Extract the (x, y) coordinate from the center of the cell holding the provided text.  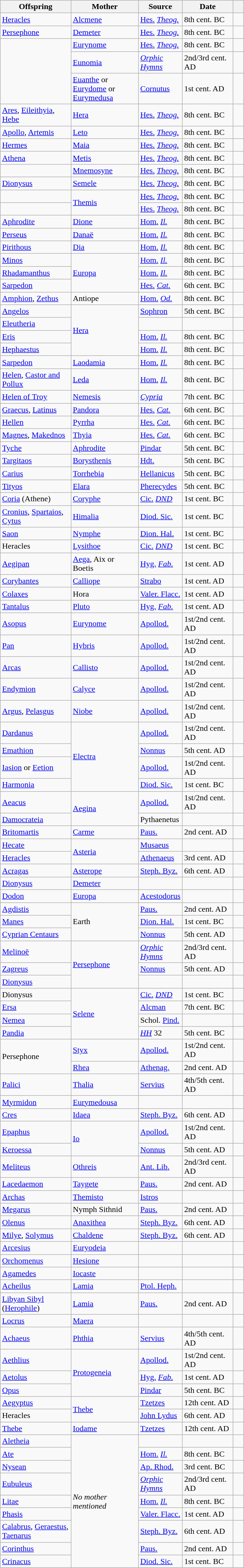
Colaxes (36, 594)
Manes (36, 922)
Lacedaemon (36, 1184)
Hermes (36, 145)
Litae (36, 1501)
Graecus, Latinus (36, 410)
Maera (105, 1321)
Aegina (105, 809)
Dia (105, 247)
Coria (Athene) (36, 499)
3rd cent. BC (208, 1467)
Eris (36, 337)
Hellen (36, 422)
Acragas (36, 870)
Nemesis (105, 397)
Mother (105, 7)
Hesione (105, 1261)
Euanthe or Eurydome or Eurymedusa (105, 89)
Taygete (105, 1184)
Epaphus (36, 1132)
Dodon (36, 896)
Opus (36, 1390)
Athenag. (160, 1067)
Danaë (105, 235)
Pyrrha (105, 422)
Nymphe (105, 534)
Hdt. (160, 461)
Nemea (36, 1020)
Phthia (105, 1338)
Protogeneia (105, 1372)
Pherecydes (160, 486)
Calyce (105, 689)
Idaea (105, 1115)
Aega, Aix or Boetis (105, 564)
Crinacus (36, 1561)
Emathion (36, 750)
Iodame (105, 1428)
Torrhebia (105, 473)
Olenus (36, 1222)
Earth (105, 922)
Locrus (36, 1321)
Britomartis (36, 832)
Asopus (36, 623)
Thalia (105, 1084)
Leto (105, 132)
Elara (105, 486)
Carme (105, 832)
Strabo (160, 581)
Archas (36, 1197)
Source (160, 7)
Calabrus, Geraestus, Taenarus (36, 1531)
Hom. Od. (160, 298)
Palici (36, 1084)
Schol. Pind. (160, 1020)
Eunomia (105, 62)
Rhea (105, 1067)
Chaldene (105, 1235)
Minos (36, 260)
Harmonia (36, 785)
Keroessa (36, 1149)
HH 32 (160, 1033)
Tyche (36, 448)
Alcman (160, 1007)
Iasion or Eetion (36, 768)
Corinthus (36, 1549)
Hora (105, 594)
Athena (36, 158)
Cornutus (160, 89)
Thyia (105, 435)
Cres (36, 1115)
Pandora (105, 410)
Nysean (36, 1467)
Helen of Troy (36, 397)
Pluto (105, 606)
Libyan Sibyl (Herophile) (36, 1303)
Euryodeia (105, 1248)
Hybris (105, 646)
Helen, Castor and Pollux (36, 379)
Endymion (36, 689)
Ant. Lib. (160, 1167)
Saon (36, 534)
Ap. Rhod. (160, 1467)
Zagreus (36, 969)
Calliope (105, 581)
Himalia (105, 516)
Perseus (36, 235)
Aetolus (36, 1377)
Sophron (160, 311)
Laodamia (105, 362)
Tantalus (36, 606)
Themisto (105, 1197)
Hephaestus (36, 349)
Angelos (36, 311)
Phasis (36, 1514)
Alcmene (105, 19)
Argus, Pelasgus (36, 711)
Milye, Solymus (36, 1235)
Arcesius (36, 1248)
Myrmidon (36, 1102)
Corybantes (36, 581)
Acestodorus (160, 896)
Eurymedousa (105, 1102)
Styx (105, 1050)
Cypria (160, 397)
Aeacus (36, 802)
Ate (36, 1454)
Magnes, Makednos (36, 435)
Selene (105, 1014)
Carius (36, 473)
Musaeus (160, 845)
Offspring (36, 7)
Mnemosyne (105, 170)
Iocaste (105, 1273)
Pan (36, 646)
Megarus (36, 1210)
Aegipan (36, 564)
Asterope (105, 870)
Date (208, 7)
Ersa (36, 1007)
Damocrateia (36, 819)
Borysthenis (105, 461)
Pirithous (36, 247)
Aegyptus (36, 1403)
Eleutheria (36, 324)
Maia (105, 145)
Amphion, Zethus (36, 298)
Apollo, Artemis (36, 132)
Pandia (36, 1033)
Agamedes (36, 1273)
Dione (105, 222)
Electra (105, 757)
No mother mentioned (105, 1501)
Anaxithea (105, 1222)
Lysithoe (105, 546)
Hellanicus (160, 473)
Hecate (36, 845)
Acheilus (36, 1286)
Meliteus (36, 1167)
Othreis (105, 1167)
Antiope (105, 298)
Ptol. Heph. (160, 1286)
Aletheia (36, 1441)
Cronius, Spartaios, Cytus (36, 516)
Coryphe (105, 499)
Istros (160, 1197)
Orchomenus (36, 1261)
John Lydus (160, 1416)
Asteria (105, 851)
Ares, Eileithyia, Hebe (36, 115)
Niobe (105, 711)
Nymph Sithnid (105, 1210)
Melinoë (36, 952)
Rhadamanthus (36, 273)
Io (105, 1138)
Arcas (36, 668)
Aethlius (36, 1360)
Agdistis (36, 909)
Eubuleus (36, 1484)
Themis (105, 203)
Leda (105, 379)
Dardanus (36, 733)
Achaeus (36, 1338)
Metis (105, 158)
3rd cent. AD (208, 858)
Semele (105, 183)
Athenaeus (160, 858)
Targitaos (36, 461)
Callisto (105, 668)
Cyprian Centaurs (36, 934)
Pythaenetus (160, 819)
Tityos (36, 486)
